Identify which cell holds the provided text, then report its (X, Y) central coordinate. 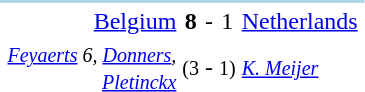
8 (191, 21)
Belgium (92, 21)
1 (228, 21)
- (210, 21)
Netherlands (300, 21)
